Provide the [X, Y] coordinate of the cell's center where the given text is located.  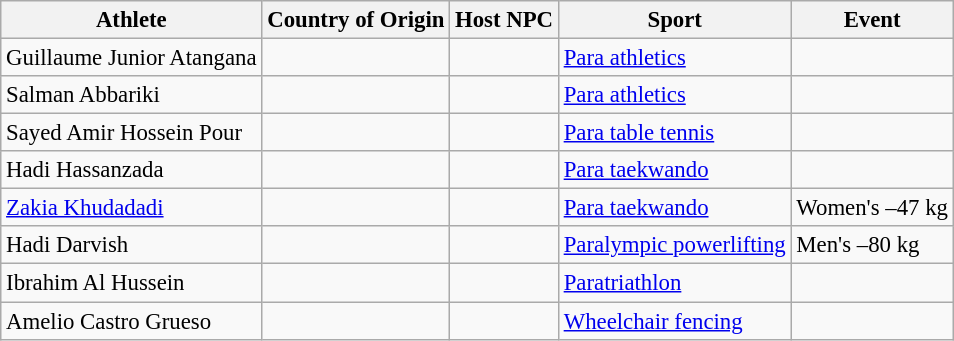
Hadi Darvish [132, 245]
Ibrahim Al Hussein [132, 283]
Para table tennis [674, 133]
Athlete [132, 20]
Country of Origin [356, 20]
Sport [674, 20]
Hadi Hassanzada [132, 170]
Paratriathlon [674, 283]
Event [872, 20]
Zakia Khudadadi [132, 208]
Wheelchair fencing [674, 321]
Women's –47 kg [872, 208]
Men's –80 kg [872, 245]
Guillaume Junior Atangana [132, 58]
Salman Abbariki [132, 95]
Paralympic powerlifting [674, 245]
Host NPC [504, 20]
Sayed Amir Hossein Pour [132, 133]
Amelio Castro Grueso [132, 321]
